Scan for the cell matching the given text and deliver its [X, Y] coordinate at center. 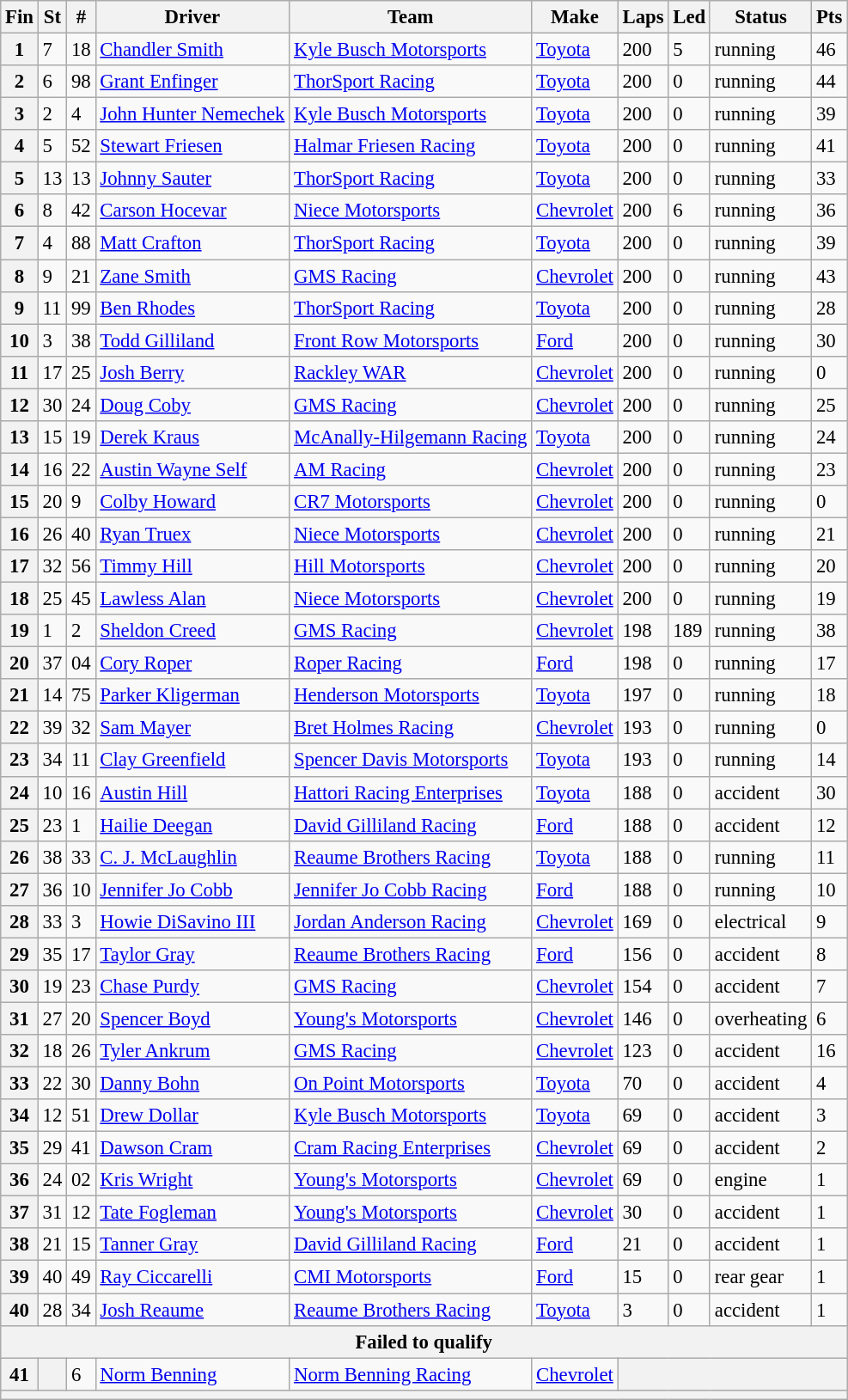
Clay Greenfield [192, 761]
Ben Rhodes [192, 308]
engine [760, 1180]
123 [643, 1051]
Make [575, 17]
electrical [760, 922]
Doug Coby [192, 405]
McAnally-Hilgemann Racing [411, 437]
Grant Enfinger [192, 82]
Jordan Anderson Racing [411, 922]
88 [81, 243]
Tate Fogleman [192, 1213]
Led [689, 17]
44 [830, 82]
189 [689, 631]
43 [830, 276]
Roper Racing [411, 663]
Lawless Alan [192, 599]
Carson Hocevar [192, 211]
Driver [192, 17]
156 [643, 954]
Jennifer Jo Cobb Racing [411, 890]
146 [643, 1018]
Taylor Gray [192, 954]
CR7 Motorsports [411, 502]
C. J. McLaughlin [192, 857]
Ryan Truex [192, 534]
Spencer Boyd [192, 1018]
52 [81, 146]
49 [81, 1277]
Austin Wayne Self [192, 469]
75 [81, 695]
Cory Roper [192, 663]
Hailie Deegan [192, 825]
Derek Kraus [192, 437]
Josh Berry [192, 372]
Todd Gilliland [192, 340]
Howie DiSavino III [192, 922]
70 [643, 1084]
Hill Motorsports [411, 566]
Parker Kligerman [192, 695]
Jennifer Jo Cobb [192, 890]
Tyler Ankrum [192, 1051]
Johnny Sauter [192, 179]
Sheldon Creed [192, 631]
Kris Wright [192, 1180]
154 [643, 987]
Josh Reaume [192, 1310]
197 [643, 695]
98 [81, 82]
Sam Mayer [192, 728]
# [81, 17]
02 [81, 1180]
Henderson Motorsports [411, 695]
Stewart Friesen [192, 146]
John Hunter Nemechek [192, 114]
Chandler Smith [192, 50]
Dawson Cram [192, 1148]
51 [81, 1116]
Front Row Motorsports [411, 340]
42 [81, 211]
Zane Smith [192, 276]
Norm Benning [192, 1374]
CMI Motorsports [411, 1277]
Chase Purdy [192, 987]
169 [643, 922]
Cram Racing Enterprises [411, 1148]
Tanner Gray [192, 1245]
46 [830, 50]
Fin [20, 17]
Bret Holmes Racing [411, 728]
Failed to qualify [424, 1342]
04 [81, 663]
Laps [643, 17]
Austin Hill [192, 792]
St [52, 17]
Ray Ciccarelli [192, 1277]
45 [81, 599]
Status [760, 17]
Pts [830, 17]
Halmar Friesen Racing [411, 146]
Colby Howard [192, 502]
Norm Benning Racing [411, 1374]
Matt Crafton [192, 243]
AM Racing [411, 469]
56 [81, 566]
Spencer Davis Motorsports [411, 761]
Team [411, 17]
Hattori Racing Enterprises [411, 792]
99 [81, 308]
Timmy Hill [192, 566]
Danny Bohn [192, 1084]
overheating [760, 1018]
rear gear [760, 1277]
Drew Dollar [192, 1116]
On Point Motorsports [411, 1084]
Rackley WAR [411, 372]
